Return (x, y) of the center of cell containing provided text 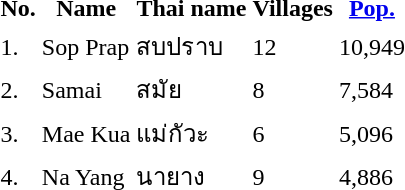
6 (292, 133)
12 (292, 46)
Sop Prap (86, 46)
Mae Kua (86, 133)
สมัย (192, 90)
Samai (86, 90)
สบปราบ (192, 46)
8 (292, 90)
แม่กัวะ (192, 133)
